Find where the given text appears and provide that cell's center as (x, y) coordinate. 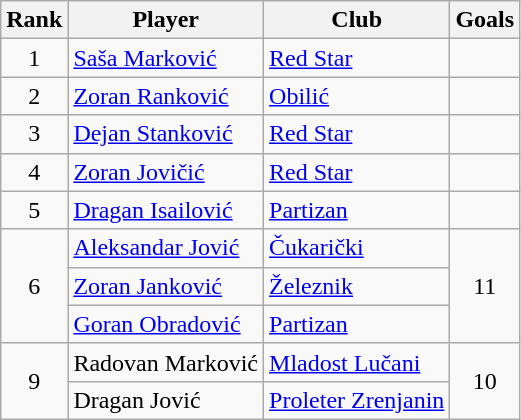
5 (34, 210)
Goals (485, 20)
2 (34, 96)
Saša Marković (166, 58)
4 (34, 172)
Dragan Isailović (166, 210)
Mladost Lučani (357, 362)
Player (166, 20)
1 (34, 58)
Dragan Jović (166, 400)
9 (34, 381)
Proleter Zrenjanin (357, 400)
Čukarički (357, 248)
Obilić (357, 96)
3 (34, 134)
Zoran Jovičić (166, 172)
Zoran Ranković (166, 96)
Železnik (357, 286)
Club (357, 20)
11 (485, 286)
Dejan Stanković (166, 134)
Zoran Janković (166, 286)
10 (485, 381)
6 (34, 286)
Radovan Marković (166, 362)
Goran Obradović (166, 324)
Aleksandar Jović (166, 248)
Rank (34, 20)
